Capture the cell that displays the provided text and extract its [x, y] central coordinate. 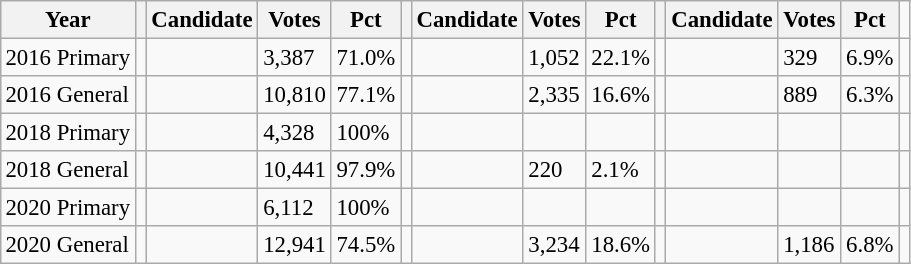
71.0% [366, 57]
22.1% [620, 57]
220 [554, 170]
2020 General [68, 245]
10,441 [294, 170]
6.3% [870, 95]
2020 Primary [68, 208]
2.1% [620, 170]
2016 General [68, 95]
2018 General [68, 170]
74.5% [366, 245]
2,335 [554, 95]
6,112 [294, 208]
18.6% [620, 245]
1,052 [554, 57]
1,186 [810, 245]
6.8% [870, 245]
2018 Primary [68, 133]
329 [810, 57]
3,234 [554, 245]
3,387 [294, 57]
2016 Primary [68, 57]
10,810 [294, 95]
12,941 [294, 245]
16.6% [620, 95]
Year [68, 20]
6.9% [870, 57]
97.9% [366, 170]
4,328 [294, 133]
77.1% [366, 95]
889 [810, 95]
